Provide the [x, y] coordinate of the cell's center where the given text is located.  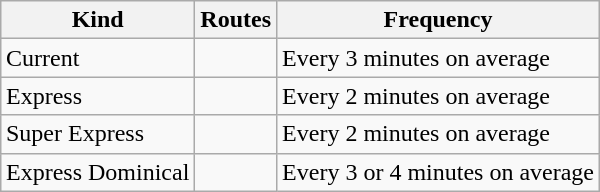
Routes [236, 20]
Current [97, 58]
Every 3 minutes on average [438, 58]
Super Express [97, 134]
Frequency [438, 20]
Kind [97, 20]
Every 3 or 4 minutes on average [438, 172]
Express Dominical [97, 172]
Express [97, 96]
